Pinpoint the cell where the given text exists, returning its [X, Y] midpoint coordinate. 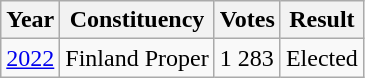
2022 [30, 58]
Constituency [137, 20]
Result [322, 20]
Year [30, 20]
1 283 [247, 58]
Votes [247, 20]
Elected [322, 58]
Finland Proper [137, 58]
